Provide the [x, y] coordinate of the cell's center where the given text is located.  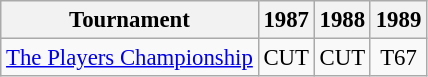
1988 [342, 20]
Tournament [130, 20]
1989 [398, 20]
1987 [286, 20]
T67 [398, 58]
The Players Championship [130, 58]
